Capture the cell that displays the provided text and extract its (x, y) central coordinate. 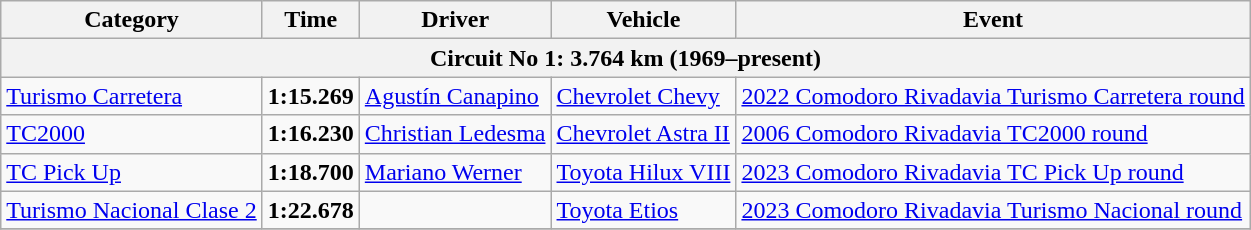
Toyota Hilux VIII (644, 172)
Time (310, 20)
Chevrolet Astra II (644, 134)
1:22.678 (310, 210)
Turismo Nacional Clase 2 (132, 210)
Category (132, 20)
Circuit No 1: 3.764 km (1969–present) (626, 58)
1:18.700 (310, 172)
2006 Comodoro Rivadavia TC2000 round (993, 134)
Event (993, 20)
Turismo Carretera (132, 96)
1:16.230 (310, 134)
2023 Comodoro Rivadavia Turismo Nacional round (993, 210)
1:15.269 (310, 96)
TC2000 (132, 134)
Vehicle (644, 20)
Mariano Werner (455, 172)
Chevrolet Chevy (644, 96)
Driver (455, 20)
Christian Ledesma (455, 134)
Agustín Canapino (455, 96)
Toyota Etios (644, 210)
2023 Comodoro Rivadavia TC Pick Up round (993, 172)
TC Pick Up (132, 172)
2022 Comodoro Rivadavia Turismo Carretera round (993, 96)
